Extract the (X, Y) coordinate from the center of the cell holding the provided text.  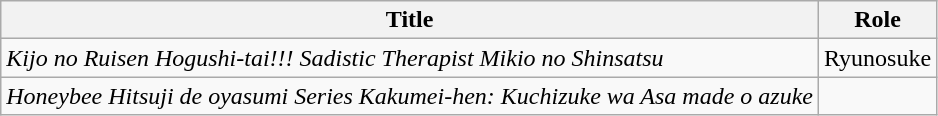
Honeybee Hitsuji de oyasumi Series Kakumei-hen: Kuchizuke wa Asa made o azuke (410, 96)
Role (878, 20)
Title (410, 20)
Ryunosuke (878, 58)
Kijo no Ruisen Hogushi-tai!!! Sadistic Therapist Mikio no Shinsatsu (410, 58)
